Return the [x, y] coordinate for the center point of the cell that contains the specified text.  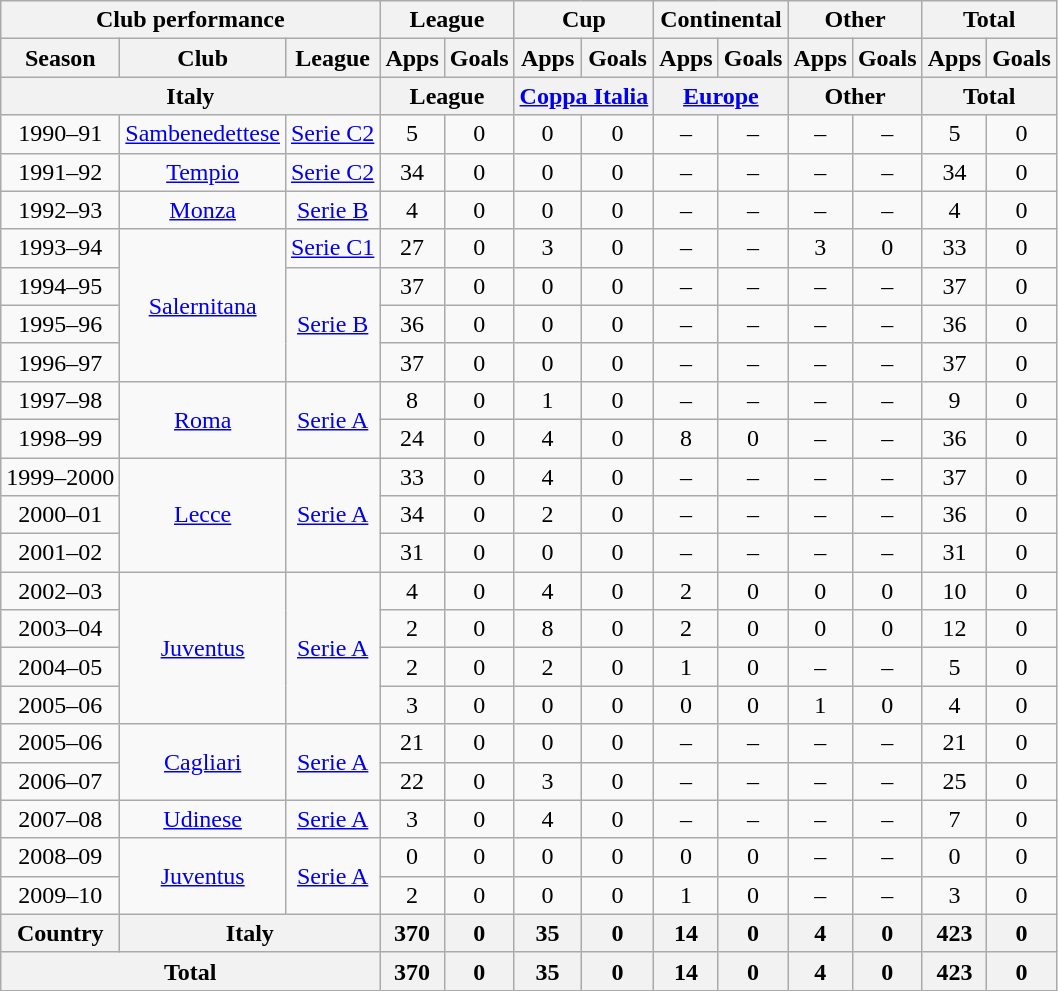
1991–92 [60, 172]
Coppa Italia [584, 96]
22 [412, 781]
2000–01 [60, 515]
25 [954, 781]
Season [60, 58]
Sambenedettese [203, 134]
1993–94 [60, 248]
Cup [584, 20]
2004–05 [60, 667]
2001–02 [60, 553]
12 [954, 629]
Club [203, 58]
24 [412, 438]
Lecce [203, 515]
2002–03 [60, 591]
Udinese [203, 819]
9 [954, 400]
1994–95 [60, 286]
27 [412, 248]
Country [60, 933]
2003–04 [60, 629]
Club performance [190, 20]
2006–07 [60, 781]
Salernitana [203, 305]
2007–08 [60, 819]
Roma [203, 419]
Continental [721, 20]
1996–97 [60, 362]
7 [954, 819]
Monza [203, 210]
1997–98 [60, 400]
1999–2000 [60, 477]
2009–10 [60, 895]
1990–91 [60, 134]
1998–99 [60, 438]
1992–93 [60, 210]
Serie C1 [332, 248]
Tempio [203, 172]
2008–09 [60, 857]
10 [954, 591]
Cagliari [203, 762]
1995–96 [60, 324]
Europe [721, 96]
